Locate the cell with the specified text and output its (x, y) center coordinate. 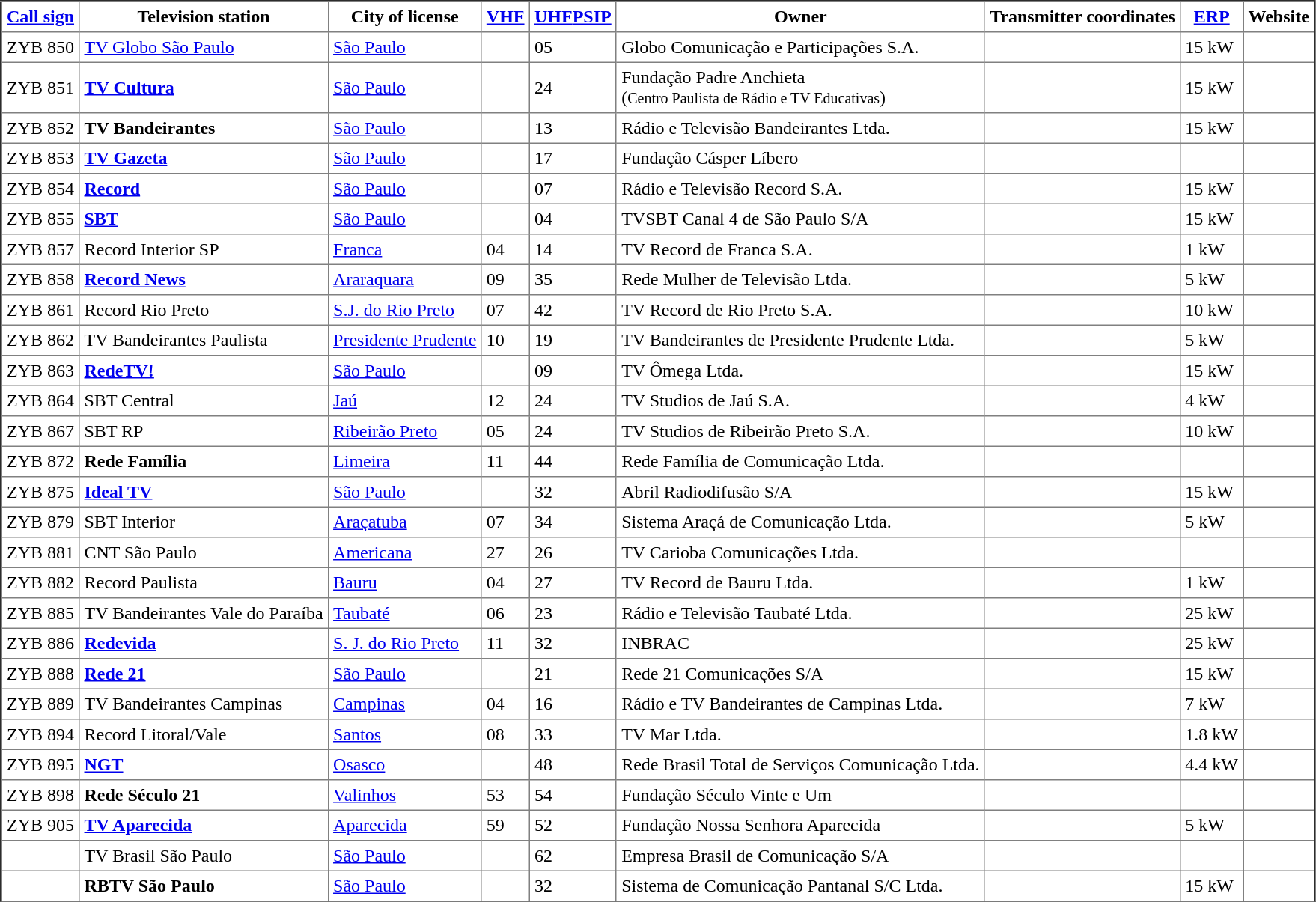
Franca (404, 249)
TV Record de Bauru Ltda. (800, 582)
ZYB 894 (40, 734)
7 kW (1212, 704)
TV Bandeirantes Vale do Paraíba (204, 613)
RBTV São Paulo (204, 886)
ZYB 898 (40, 795)
ZYB 858 (40, 279)
Television station (204, 16)
Rádio e TV Bandeirantes de Campinas Ltda. (800, 704)
ZYB 854 (40, 189)
Rede Brasil Total de Serviços Comunicação Ltda. (800, 764)
Rede Família (204, 461)
4 kW (1212, 400)
13 (573, 128)
Record Litoral/Vale (204, 734)
Record Paulista (204, 582)
TV Mar Ltda. (800, 734)
Rede Família de Comunicação Ltda. (800, 461)
Osasco (404, 764)
TV Bandeirantes Campinas (204, 704)
SBT Interior (204, 522)
Rádio e Televisão Taubaté Ltda. (800, 613)
TV Brasil São Paulo (204, 856)
21 (573, 674)
Rede 21 (204, 674)
Record (204, 189)
ZYB 862 (40, 340)
Globo Comunicação e Participações S.A. (800, 47)
08 (505, 734)
ZYB 881 (40, 552)
TV Cultura (204, 88)
TVSBT Canal 4 de São Paulo S/A (800, 219)
06 (505, 613)
ZYB 867 (40, 431)
Fundação Cásper Líbero (800, 158)
Valinhos (404, 795)
TV Aparecida (204, 825)
ZYB 886 (40, 643)
Rádio e Televisão Bandeirantes Ltda. (800, 128)
ZYB 855 (40, 219)
19 (573, 340)
Campinas (404, 704)
ERP (1212, 16)
Transmitter coordinates (1082, 16)
ZYB 851 (40, 88)
Fundação Século Vinte e Um (800, 795)
ZYB 889 (40, 704)
ZYB 895 (40, 764)
TV Ômega Ltda. (800, 371)
NGT (204, 764)
TV Bandeirantes (204, 128)
Fundação Padre Anchieta(Centro Paulista de Rádio e TV Educativas) (800, 88)
Araraquara (404, 279)
SBT Central (204, 400)
TV Globo São Paulo (204, 47)
TV Record de Rio Preto S.A. (800, 310)
ZYB 861 (40, 310)
Sistema Araçá de Comunicação Ltda. (800, 522)
ZYB 882 (40, 582)
Rádio e Televisão Record S.A. (800, 189)
Americana (404, 552)
Record Rio Preto (204, 310)
S.J. do Rio Preto (404, 310)
INBRAC (800, 643)
ZYB 888 (40, 674)
Record News (204, 279)
1.8 kW (1212, 734)
Rede Século 21 (204, 795)
Sistema de Comunicação Pantanal S/C Ltda. (800, 886)
ZYB 879 (40, 522)
Call sign (40, 16)
TV Studios de Jaú S.A. (800, 400)
54 (573, 795)
Rede Mulher de Televisão Ltda. (800, 279)
Record Interior SP (204, 249)
Redevida (204, 643)
TV Bandeirantes Paulista (204, 340)
4.4 kW (1212, 764)
16 (573, 704)
14 (573, 249)
Owner (800, 16)
35 (573, 279)
ZYB 885 (40, 613)
Taubaté (404, 613)
TV Record de Franca S.A. (800, 249)
34 (573, 522)
RedeTV! (204, 371)
26 (573, 552)
VHF (505, 16)
12 (505, 400)
44 (573, 461)
23 (573, 613)
CNT São Paulo (204, 552)
Jaú (404, 400)
Ribeirão Preto (404, 431)
Rede 21 Comunicações S/A (800, 674)
SBT RP (204, 431)
ZYB 857 (40, 249)
59 (505, 825)
33 (573, 734)
TV Studios de Ribeirão Preto S.A. (800, 431)
TV Bandeirantes de Presidente Prudente Ltda. (800, 340)
TV Gazeta (204, 158)
62 (573, 856)
Presidente Prudente (404, 340)
Santos (404, 734)
Limeira (404, 461)
10 (505, 340)
UHFPSIP (573, 16)
SBT (204, 219)
ZYB 850 (40, 47)
City of license (404, 16)
ZYB 853 (40, 158)
ZYB 905 (40, 825)
Ideal TV (204, 492)
17 (573, 158)
Fundação Nossa Senhora Aparecida (800, 825)
Bauru (404, 582)
Website (1279, 16)
Empresa Brasil de Comunicação S/A (800, 856)
Aparecida (404, 825)
ZYB 864 (40, 400)
52 (573, 825)
TV Carioba Comunicações Ltda. (800, 552)
ZYB 863 (40, 371)
53 (505, 795)
Araçatuba (404, 522)
48 (573, 764)
42 (573, 310)
ZYB 852 (40, 128)
Abril Radiodifusão S/A (800, 492)
ZYB 875 (40, 492)
ZYB 872 (40, 461)
S. J. do Rio Preto (404, 643)
